Detect which cell encompasses the target text, then output its [X, Y] center coordinate. 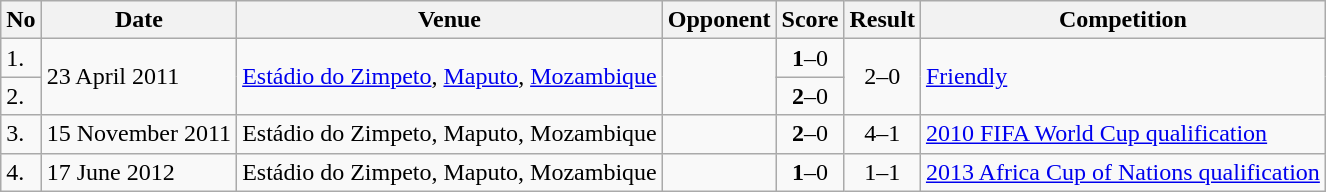
2013 Africa Cup of Nations qualification [1122, 172]
2010 FIFA World Cup qualification [1122, 134]
Friendly [1122, 77]
Opponent [719, 20]
17 June 2012 [138, 172]
4. [21, 172]
Score [810, 20]
2. [21, 96]
No [21, 20]
3. [21, 134]
4–1 [882, 134]
15 November 2011 [138, 134]
23 April 2011 [138, 77]
Venue [450, 20]
Date [138, 20]
Result [882, 20]
1. [21, 58]
Competition [1122, 20]
1–1 [882, 172]
